Determine the [X, Y] coordinate at the center of the cell enclosing the given text.  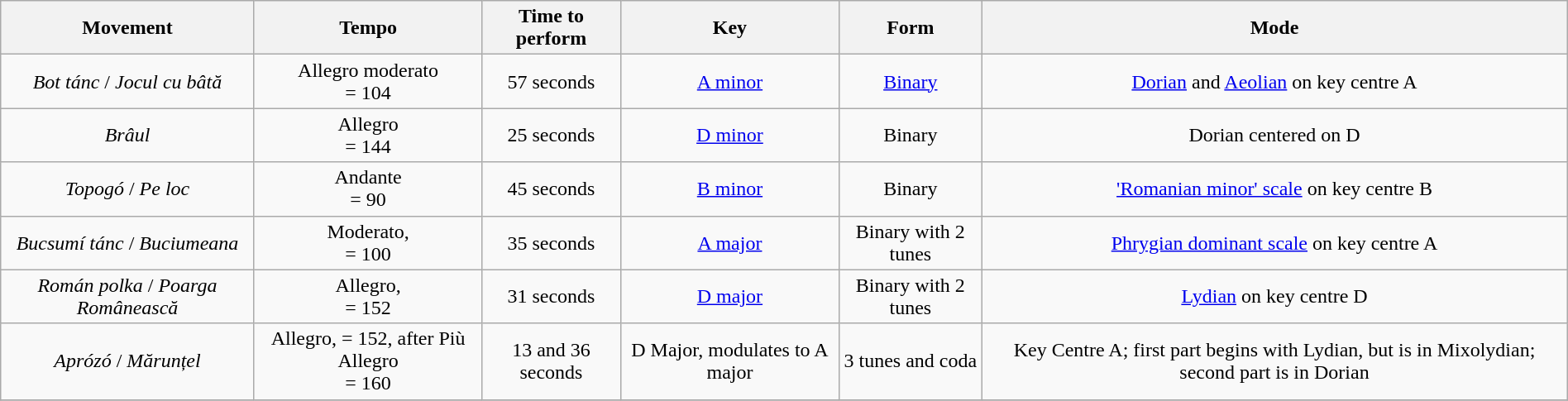
Allegro, = 152 [368, 296]
A major [729, 243]
Lydian on key centre D [1274, 296]
Dorian centered on D [1274, 136]
Movement [127, 28]
Allegro = 144 [368, 136]
A minor [729, 81]
Topogó / Pe loc [127, 189]
Brâul [127, 136]
Dorian and Aeolian on key centre A [1274, 81]
Key Centre A; first part begins with Lydian, but is in Mixolydian; second part is in Dorian [1274, 361]
35 seconds [551, 243]
Form [911, 28]
31 seconds [551, 296]
Phrygian dominant scale on key centre A [1274, 243]
Mode [1274, 28]
Allegro, = 152, after Più Allegro = 160 [368, 361]
Key [729, 28]
Tempo [368, 28]
Time to perform [551, 28]
D minor [729, 136]
Bot tánc / Jocul cu bâtă [127, 81]
3 tunes and coda [911, 361]
'Romanian minor' scale on key centre B [1274, 189]
Aprózó / Mărunțel [127, 361]
Bucsumí tánc / Buciumeana [127, 243]
45 seconds [551, 189]
B minor [729, 189]
Román polka / Poarga Românească [127, 296]
D major [729, 296]
Moderato, = 100 [368, 243]
13 and 36 seconds [551, 361]
Andante = 90 [368, 189]
D Major, modulates to A major [729, 361]
25 seconds [551, 136]
Allegro moderato = 104 [368, 81]
57 seconds [551, 81]
